Detect which cell encompasses the target text, then output its (X, Y) center coordinate. 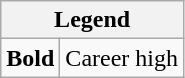
Bold (30, 58)
Career high (122, 58)
Legend (92, 20)
